Locate the cell with the specified text and output its (x, y) center coordinate. 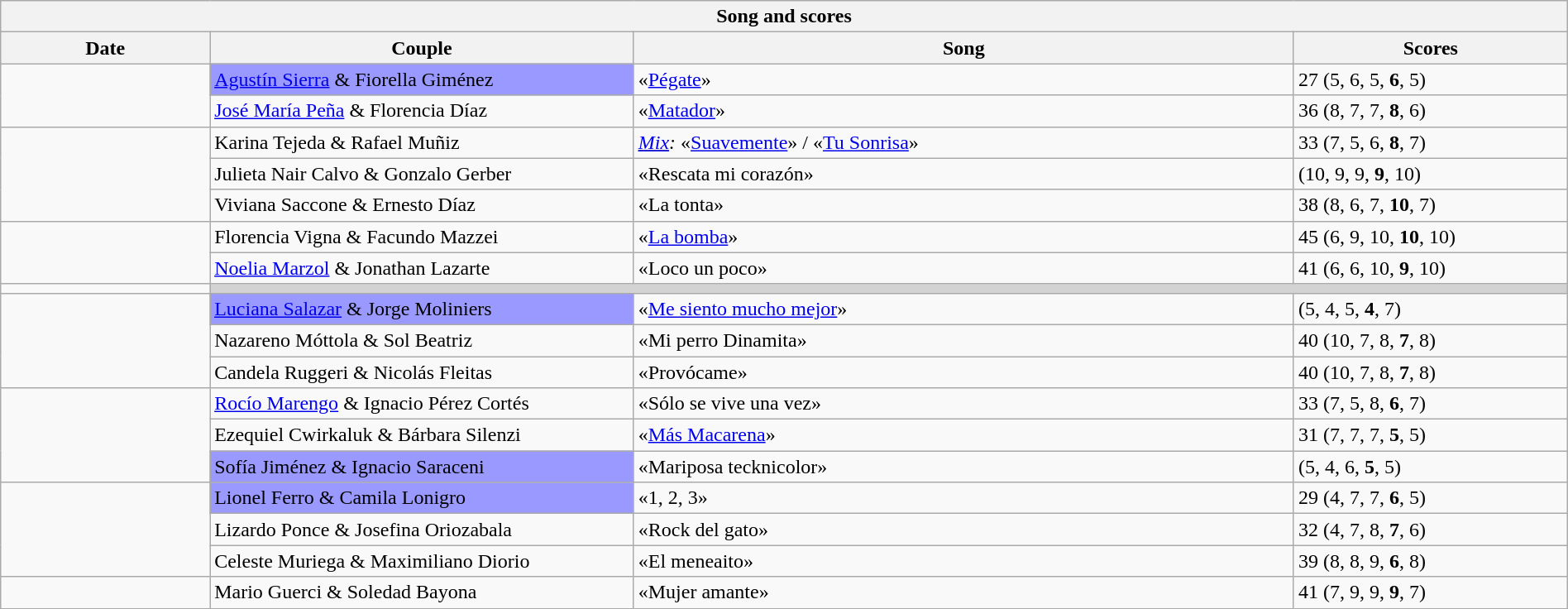
Mario Guerci & Soledad Bayona (422, 592)
31 (7, 7, 7, 5, 5) (1431, 435)
Sofía Jiménez & Ignacio Saraceni (422, 467)
Viviana Saccone & Ernesto Díaz (422, 205)
José María Peña & Florencia Díaz (422, 111)
39 (8, 8, 9, 6, 8) (1431, 561)
Ezequiel Cwirkaluk & Bárbara Silenzi (422, 435)
«Mujer amante» (963, 592)
Julieta Nair Calvo & Gonzalo Gerber (422, 174)
«Provócame» (963, 372)
«Matador» (963, 111)
Agustín Sierra & Fiorella Giménez (422, 79)
29 (4, 7, 7, 6, 5) (1431, 498)
«Sólo se vive una vez» (963, 404)
«Rock del gato» (963, 530)
«Pégate» (963, 79)
Nazareno Móttola & Sol Beatriz (422, 340)
(10, 9, 9, 9, 10) (1431, 174)
«La tonta» (963, 205)
«El meneaito» (963, 561)
36 (8, 7, 7, 8, 6) (1431, 111)
«Loco un poco» (963, 268)
41 (7, 9, 9, 9, 7) (1431, 592)
«La bomba» (963, 237)
Mix: «Suavemente» / «Tu Sonrisa» (963, 142)
Noelia Marzol & Jonathan Lazarte (422, 268)
«Rescata mi corazón» (963, 174)
(5, 4, 6, 5, 5) (1431, 467)
«Me siento mucho mejor» (963, 309)
41 (6, 6, 10, 9, 10) (1431, 268)
Luciana Salazar & Jorge Moliniers (422, 309)
«1, 2, 3» (963, 498)
32 (4, 7, 8, 7, 6) (1431, 530)
Song and scores (784, 17)
«Mariposa tecknicolor» (963, 467)
Rocío Marengo & Ignacio Pérez Cortés (422, 404)
Lionel Ferro & Camila Lonigro (422, 498)
45 (6, 9, 10, 10, 10) (1431, 237)
Candela Ruggeri & Nicolás Fleitas (422, 372)
Florencia Vigna & Facundo Mazzei (422, 237)
33 (7, 5, 6, 8, 7) (1431, 142)
(5, 4, 5, 4, 7) (1431, 309)
Date (106, 48)
Karina Tejeda & Rafael Muñiz (422, 142)
Celeste Muriega & Maximiliano Diorio (422, 561)
38 (8, 6, 7, 10, 7) (1431, 205)
Lizardo Ponce & Josefina Oriozabala (422, 530)
Couple (422, 48)
27 (5, 6, 5, 6, 5) (1431, 79)
33 (7, 5, 8, 6, 7) (1431, 404)
Song (963, 48)
Scores (1431, 48)
«Mi perro Dinamita» (963, 340)
«Más Macarena» (963, 435)
